Extract the [X, Y] coordinate from the center of the cell holding the provided text.  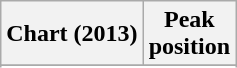
Peakposition [189, 34]
Chart (2013) [72, 34]
